From the cell containing the given text, extract its center point as (x, y) coordinate. 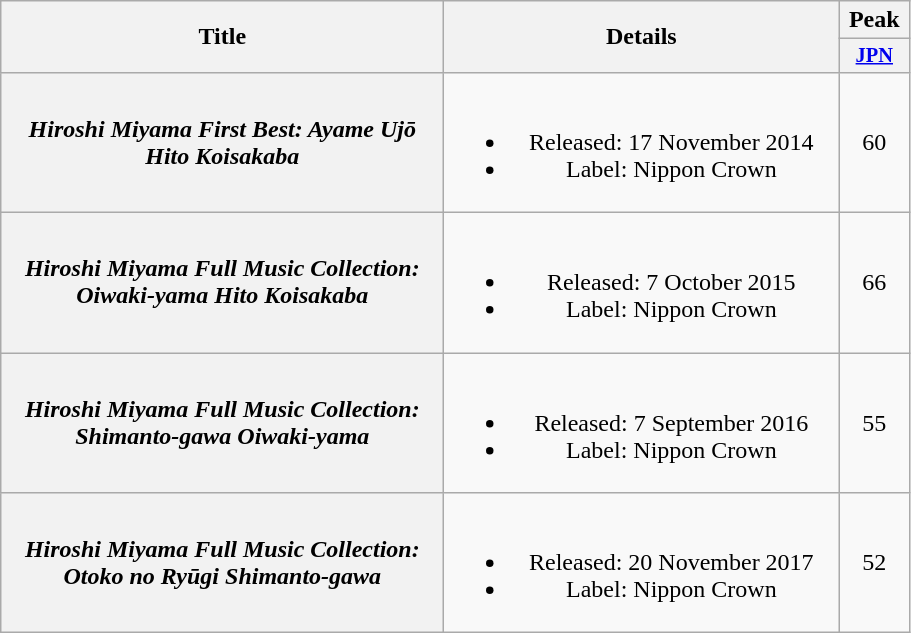
Details (642, 37)
55 (874, 423)
Peak (874, 20)
JPN (874, 56)
Released: 7 October 2015Label: Nippon Crown (642, 283)
Hiroshi Miyama Full Music Collection: Otoko no Ryūgi Shimanto-gawa (222, 563)
52 (874, 563)
Released: 20 November 2017Label: Nippon Crown (642, 563)
Hiroshi Miyama First Best: Ayame Ujō Hito Koisakaba (222, 142)
Released: 17 November 2014Label: Nippon Crown (642, 142)
Hiroshi Miyama Full Music Collection: Oiwaki-yama Hito Koisakaba (222, 283)
66 (874, 283)
Title (222, 37)
Hiroshi Miyama Full Music Collection: Shimanto-gawa Oiwaki-yama (222, 423)
60 (874, 142)
Released: 7 September 2016Label: Nippon Crown (642, 423)
